Output the (x, y) coordinate of the center of the cell containing the given text.  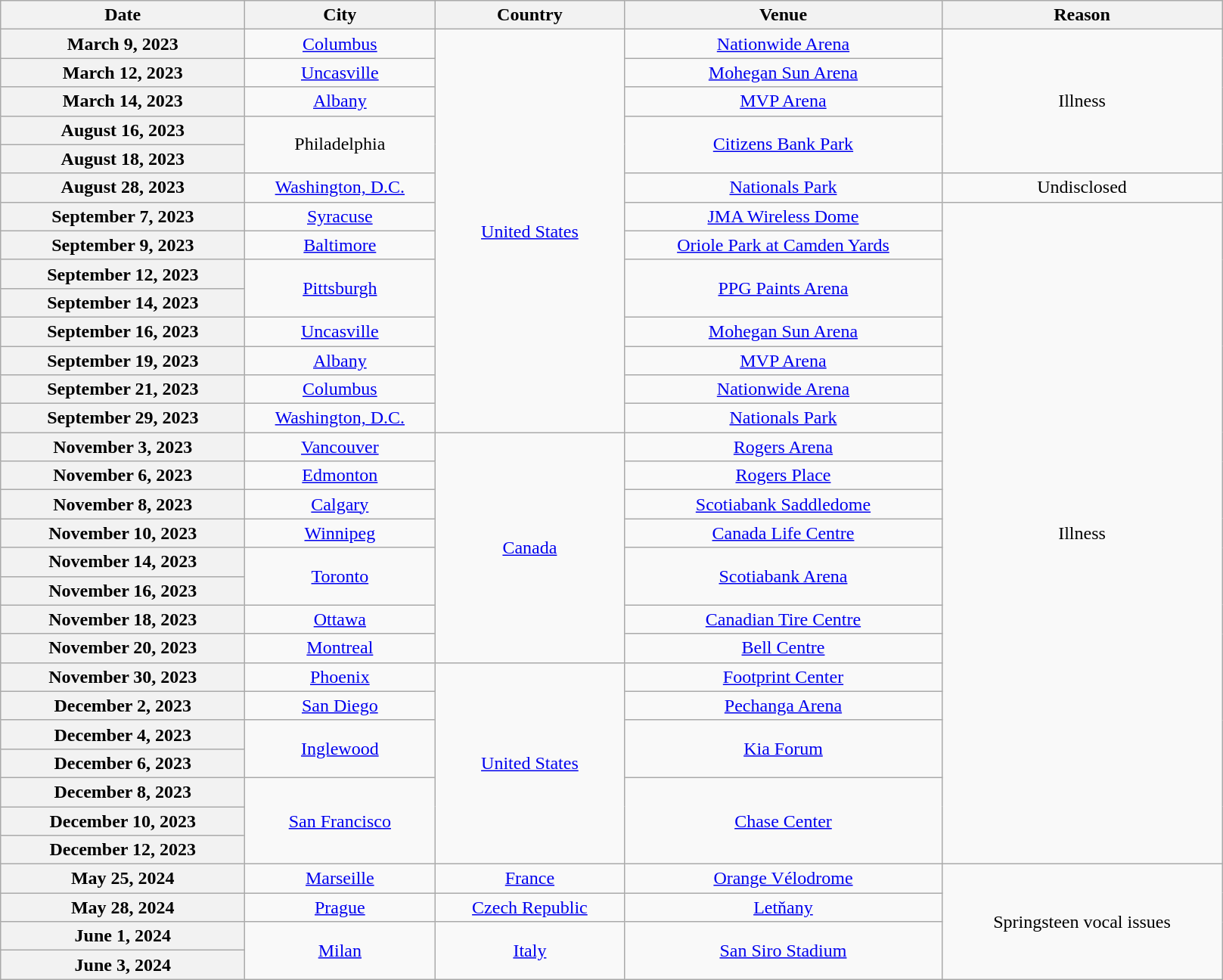
November 3, 2023 (123, 447)
September 29, 2023 (123, 418)
September 12, 2023 (123, 274)
PPG Paints Arena (784, 288)
San Siro Stadium (784, 951)
Winnipeg (340, 533)
Philadelphia (340, 144)
Inglewood (340, 749)
Kia Forum (784, 749)
Chase Center (784, 820)
Italy (529, 951)
September 9, 2023 (123, 245)
December 10, 2023 (123, 820)
Scotiabank Saddledome (784, 504)
November 6, 2023 (123, 476)
Czech Republic (529, 907)
Rogers Arena (784, 447)
Springsteen vocal issues (1082, 922)
Baltimore (340, 245)
JMA Wireless Dome (784, 216)
Letňany (784, 907)
March 12, 2023 (123, 73)
Syracuse (340, 216)
San Francisco (340, 820)
December 12, 2023 (123, 850)
Footprint Center (784, 677)
June 3, 2024 (123, 965)
December 6, 2023 (123, 763)
September 16, 2023 (123, 331)
Oriole Park at Camden Yards (784, 245)
Toronto (340, 576)
September 7, 2023 (123, 216)
November 16, 2023 (123, 591)
Venue (784, 15)
Date (123, 15)
November 18, 2023 (123, 619)
Marseille (340, 879)
Canadian Tire Centre (784, 619)
Orange Vélodrome (784, 879)
May 28, 2024 (123, 907)
December 8, 2023 (123, 792)
December 2, 2023 (123, 706)
San Diego (340, 706)
Citizens Bank Park (784, 144)
December 4, 2023 (123, 734)
August 28, 2023 (123, 188)
Milan (340, 951)
September 21, 2023 (123, 389)
November 20, 2023 (123, 648)
Pechanga Arena (784, 706)
Country (529, 15)
March 14, 2023 (123, 101)
November 8, 2023 (123, 504)
November 14, 2023 (123, 562)
Scotiabank Arena (784, 576)
Vancouver (340, 447)
Canada Life Centre (784, 533)
September 19, 2023 (123, 361)
Reason (1082, 15)
May 25, 2024 (123, 879)
March 9, 2023 (123, 44)
Montreal (340, 648)
Phoenix (340, 677)
Calgary (340, 504)
Edmonton (340, 476)
France (529, 879)
Bell Centre (784, 648)
Ottawa (340, 619)
City (340, 15)
Rogers Place (784, 476)
November 30, 2023 (123, 677)
Pittsburgh (340, 288)
September 14, 2023 (123, 302)
Canada (529, 547)
August 16, 2023 (123, 130)
June 1, 2024 (123, 936)
August 18, 2023 (123, 159)
November 10, 2023 (123, 533)
Prague (340, 907)
Undisclosed (1082, 188)
